Identify which cell holds the provided text, then report its [X, Y] central coordinate. 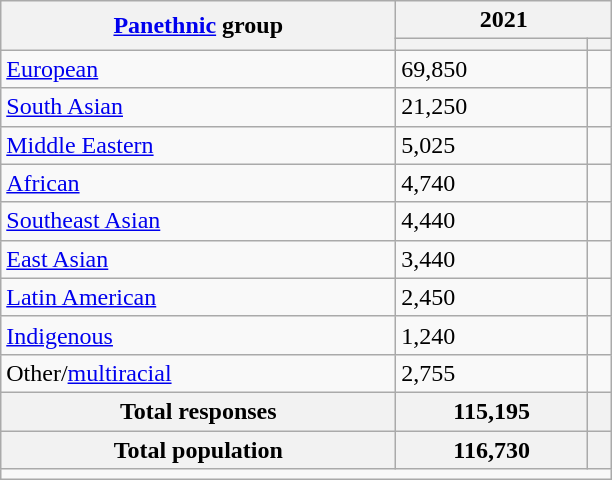
Other/multiracial [198, 373]
1,240 [492, 335]
Panethnic group [198, 26]
5,025 [492, 145]
116,730 [492, 449]
2021 [504, 20]
2,450 [492, 297]
4,740 [492, 183]
Indigenous [198, 335]
Middle Eastern [198, 145]
21,250 [492, 107]
Latin American [198, 297]
2,755 [492, 373]
4,440 [492, 221]
South Asian [198, 107]
East Asian [198, 259]
69,850 [492, 69]
African [198, 183]
115,195 [492, 411]
Southeast Asian [198, 221]
3,440 [492, 259]
Total responses [198, 411]
Total population [198, 449]
European [198, 69]
